Capture the cell that displays the provided text and extract its [X, Y] central coordinate. 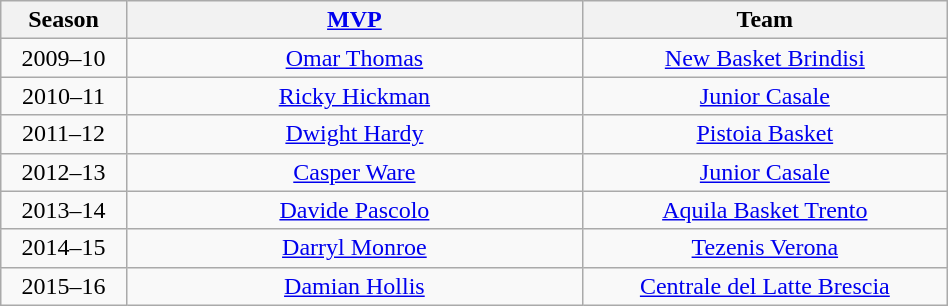
Davide Pascolo [354, 210]
2014–15 [64, 248]
2012–13 [64, 172]
2010–11 [64, 96]
Darryl Monroe [354, 248]
Aquila Basket Trento [764, 210]
Tezenis Verona [764, 248]
2013–14 [64, 210]
Pistoia Basket [764, 134]
New Basket Brindisi [764, 58]
2011–12 [64, 134]
Season [64, 20]
Omar Thomas [354, 58]
Centrale del Latte Brescia [764, 286]
MVP [354, 20]
Damian Hollis [354, 286]
2015–16 [64, 286]
Team [764, 20]
Casper Ware [354, 172]
Dwight Hardy [354, 134]
Ricky Hickman [354, 96]
2009–10 [64, 58]
